Find where the given text appears and provide that cell's center as [X, Y] coordinate. 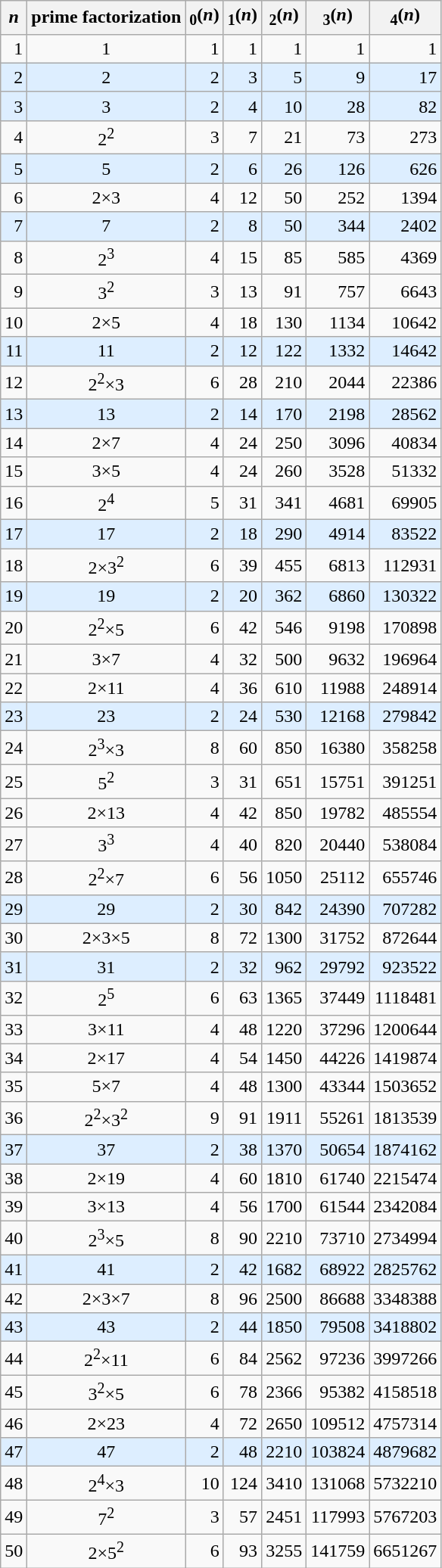
2342084 [406, 1207]
1419874 [406, 1058]
1365 [285, 997]
46 [14, 1423]
2×17 [106, 1058]
2562 [285, 1359]
84 [242, 1359]
170898 [406, 628]
93 [242, 1551]
3×5 [106, 471]
2×3×7 [106, 1299]
25112 [338, 878]
3410 [285, 1483]
1134 [338, 322]
252 [338, 198]
538084 [406, 845]
97236 [338, 1359]
546 [285, 628]
86688 [338, 1299]
610 [285, 688]
126 [338, 169]
9632 [338, 659]
391251 [406, 782]
260 [285, 471]
1118481 [406, 997]
2×11 [106, 688]
96 [242, 1299]
2×3×5 [106, 938]
4681 [338, 502]
1874162 [406, 1150]
28562 [406, 414]
5732210 [406, 1483]
210 [285, 383]
141759 [338, 1551]
68922 [338, 1269]
22×32 [106, 1118]
n [14, 17]
1050 [285, 878]
2×52 [106, 1551]
1850 [285, 1327]
651 [285, 782]
248914 [406, 688]
707282 [406, 909]
6651267 [406, 1551]
63 [242, 997]
1503652 [406, 1087]
40834 [406, 443]
5767203 [406, 1517]
24390 [338, 909]
15751 [338, 782]
3×7 [106, 659]
341 [285, 502]
prime factorization [106, 17]
37449 [338, 997]
170 [285, 414]
3418802 [406, 1327]
50654 [338, 1150]
4369 [406, 257]
131068 [338, 1483]
530 [285, 717]
279842 [406, 717]
2044 [338, 383]
2366 [285, 1392]
29792 [338, 966]
196964 [406, 659]
4(n) [406, 17]
3×13 [106, 1207]
485554 [406, 813]
3255 [285, 1551]
22×3 [106, 383]
130322 [406, 596]
16 [14, 502]
82 [406, 106]
43344 [338, 1087]
290 [285, 534]
9198 [338, 628]
3×11 [106, 1029]
49 [14, 1517]
962 [285, 966]
22×7 [106, 878]
1370 [285, 1150]
61544 [338, 1207]
1700 [285, 1207]
872644 [406, 938]
109512 [338, 1423]
73 [338, 138]
3348388 [406, 1299]
1813539 [406, 1118]
19782 [338, 813]
585 [338, 257]
1(n) [242, 17]
2×32 [106, 566]
90 [242, 1238]
23×3 [106, 748]
52 [106, 782]
455 [285, 566]
757 [338, 292]
32×5 [106, 1392]
130 [285, 322]
31752 [338, 938]
273 [406, 138]
1394 [406, 198]
24×3 [106, 1483]
22×5 [106, 628]
12168 [338, 717]
55261 [338, 1118]
2×13 [106, 813]
11988 [338, 688]
1911 [285, 1118]
85 [285, 257]
23×5 [106, 1238]
2650 [285, 1423]
2402 [406, 226]
45 [14, 1392]
1332 [338, 351]
44226 [338, 1058]
1810 [285, 1178]
95382 [338, 1392]
4757314 [406, 1423]
57 [242, 1517]
3528 [338, 471]
344 [338, 226]
2×7 [106, 443]
69905 [406, 502]
923522 [406, 966]
37296 [338, 1029]
79508 [338, 1327]
1450 [285, 1058]
51332 [406, 471]
1200644 [406, 1029]
78 [242, 1392]
0(n) [204, 17]
122 [285, 351]
2×19 [106, 1178]
83522 [406, 534]
2(n) [285, 17]
6860 [338, 596]
3997266 [406, 1359]
2451 [285, 1517]
2215474 [406, 1178]
2×3 [106, 198]
2734994 [406, 1238]
54 [242, 1058]
22386 [406, 383]
27 [14, 845]
6813 [338, 566]
626 [406, 169]
1220 [285, 1029]
22×11 [106, 1359]
820 [285, 845]
14642 [406, 351]
2×23 [106, 1423]
2198 [338, 414]
20440 [338, 845]
1682 [285, 1269]
3(n) [338, 17]
34 [14, 1058]
124 [242, 1483]
2500 [285, 1299]
358258 [406, 748]
2×5 [106, 322]
112931 [406, 566]
35 [14, 1087]
655746 [406, 878]
842 [285, 909]
4914 [338, 534]
73710 [338, 1238]
362 [285, 596]
117993 [338, 1517]
10642 [406, 322]
16380 [338, 748]
103824 [338, 1452]
3096 [338, 443]
6643 [406, 292]
2825762 [406, 1269]
250 [285, 443]
4879682 [406, 1452]
61740 [338, 1178]
500 [285, 659]
5×7 [106, 1087]
4158518 [406, 1392]
